Locate the cell with the specified text and output its (x, y) center coordinate. 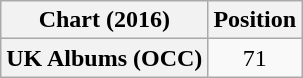
Position (255, 20)
Chart (2016) (104, 20)
71 (255, 58)
UK Albums (OCC) (104, 58)
